Scan for the cell matching the given text and deliver its [X, Y] coordinate at center. 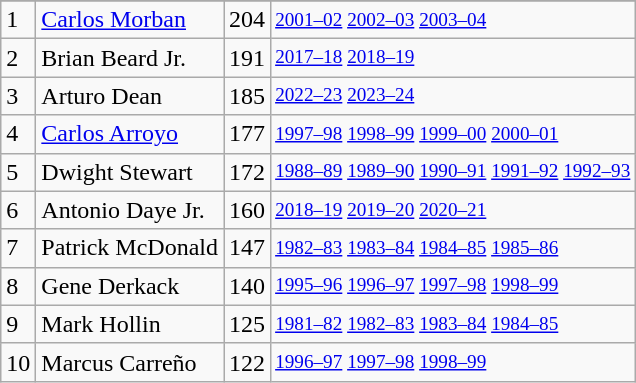
160 [248, 210]
1997–98 1998–99 1999–00 2000–01 [453, 134]
125 [248, 324]
204 [248, 20]
Carlos Morban [130, 20]
8 [18, 286]
1981–82 1982–83 1983–84 1984–85 [453, 324]
Marcus Carreño [130, 362]
2 [18, 58]
9 [18, 324]
4 [18, 134]
2001–02 2002–03 2003–04 [453, 20]
2022–23 2023–24 [453, 96]
Brian Beard Jr. [130, 58]
140 [248, 286]
Mark Hollin [130, 324]
185 [248, 96]
1995–96 1996–97 1997–98 1998–99 [453, 286]
3 [18, 96]
1 [18, 20]
7 [18, 248]
2017–18 2018–19 [453, 58]
177 [248, 134]
Patrick McDonald [130, 248]
Carlos Arroyo [130, 134]
5 [18, 172]
122 [248, 362]
147 [248, 248]
Gene Derkack [130, 286]
Dwight Stewart [130, 172]
10 [18, 362]
2018–19 2019–20 2020–21 [453, 210]
1988–89 1989–90 1990–91 1991–92 1992–93 [453, 172]
Arturo Dean [130, 96]
1996–97 1997–98 1998–99 [453, 362]
6 [18, 210]
1982–83 1983–84 1984–85 1985–86 [453, 248]
172 [248, 172]
191 [248, 58]
Antonio Daye Jr. [130, 210]
